Locate the cell with the specified text and output its [x, y] center coordinate. 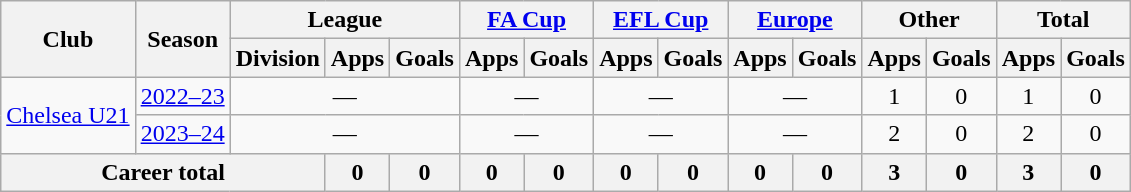
Total [1063, 20]
Europe [795, 20]
FA Cup [526, 20]
Chelsea U21 [68, 115]
League [344, 20]
2022–23 [182, 96]
Other [929, 20]
Division [278, 58]
Career total [164, 172]
Club [68, 39]
EFL Cup [661, 20]
Season [182, 39]
2023–24 [182, 134]
